Search for the cell housing the specified text and yield its (x, y) center coordinate. 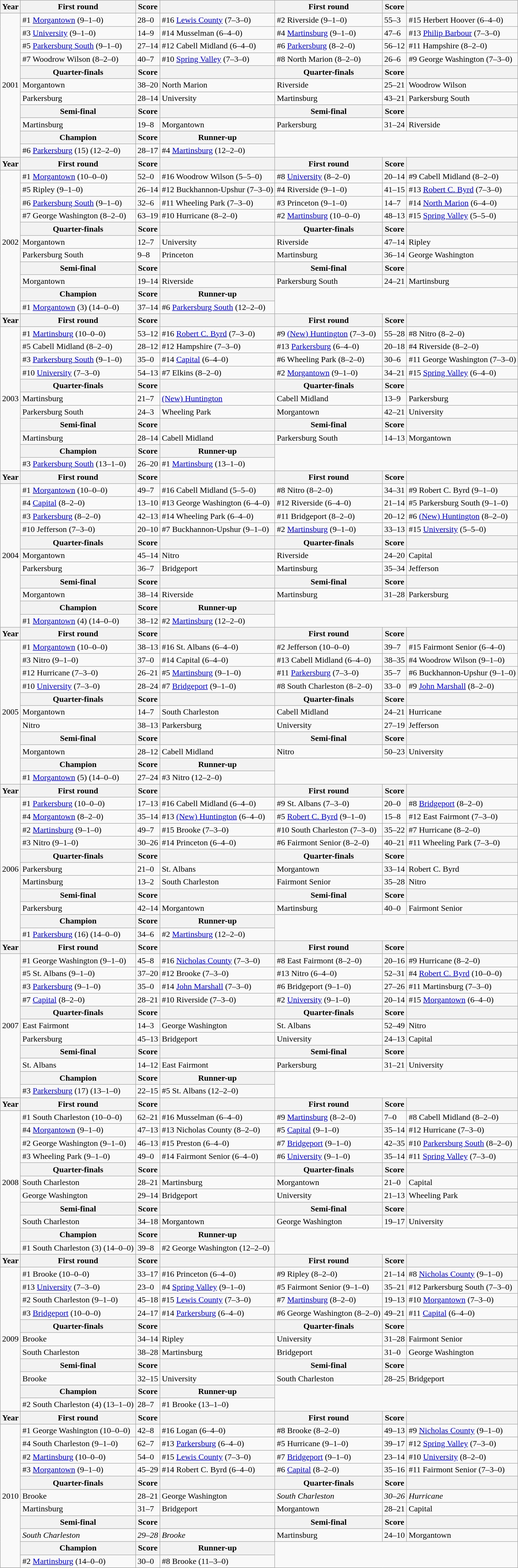
#14 Princeton (6–4–0) (218, 843)
#13 (New) Huntington (6–4–0) (218, 817)
#13 Cabell Midland (6–4–0) (329, 660)
#9 Cabell Midland (8–2–0) (462, 177)
#8 East Fairmont (8–2–0) (329, 960)
#16 Cabell Midland (6–4–0) (218, 804)
47–14 (395, 242)
29–14 (148, 1195)
#1 Martinsburg (10–0–0) (78, 333)
52–0 (148, 177)
#2 George Washington (9–1–0) (78, 1143)
37–14 (148, 307)
#12 East Fairmont (7–3–0) (462, 817)
#9 Robert C. Byrd (9–1–0) (462, 490)
#15 Preston (6–4–0) (218, 1143)
35–22 (395, 830)
#3 Parkersburg (9–1–0) (78, 986)
#3 Parkersburg South (13–1–0) (78, 464)
20–10 (148, 529)
19–17 (395, 1222)
37–0 (148, 660)
28–0 (148, 20)
#15 Morgantown (6–4–0) (462, 1000)
#5 Robert C. Byrd (9–1–0) (329, 817)
#8 South Charleston (8–2–0) (329, 686)
38–20 (148, 85)
2003 (10, 399)
36–14 (395, 255)
21–13 (395, 1195)
49–0 (148, 1156)
#16 Cabell Midland (5–5–0) (218, 490)
#6 George Washington (8–2–0) (329, 1313)
45–14 (148, 555)
#4 Morgantown (9–1–0) (78, 1130)
#16 Musselman (6–4–0) (218, 1117)
#8 Cabell Midland (8–2–0) (462, 1117)
#15 University (5–5–0) (462, 529)
17–13 (148, 804)
40–21 (395, 843)
Woodrow Wilson (462, 85)
19–8 (148, 124)
34–31 (395, 490)
#6 University (9–1–0) (329, 1156)
34–18 (148, 1222)
63–19 (148, 216)
#10 Morgantown (7–3–0) (462, 1300)
#10 Jefferson (7–3–0) (78, 529)
55–3 (395, 20)
13–10 (148, 503)
26–21 (148, 673)
#3 Parkersburg (17) (13–1–0) (78, 1091)
#2 South Charleston (9–1–0) (78, 1300)
62–7 (148, 1444)
38–28 (148, 1352)
#2 Jefferson (10–0–0) (329, 647)
29–28 (148, 1535)
2005 (10, 712)
#12 Spring Valley (7–3–0) (462, 1444)
#12 Cabell Midland (6–4–0) (218, 46)
North Marion (218, 85)
2002 (10, 242)
37–20 (148, 973)
54–0 (148, 1457)
#10 South Charleston (7–3–0) (329, 830)
#4 Riverside (8–2–0) (462, 346)
54–13 (148, 372)
#3 Parkersburg South (9–1–0) (78, 359)
42–14 (148, 908)
32–6 (148, 203)
#1 Parkersburg (10–0–0) (78, 804)
#13 University (7–3–0) (78, 1287)
23–0 (148, 1287)
62–21 (148, 1117)
28–24 (148, 686)
#1 South Charleston (10–0–0) (78, 1117)
#4 Robert C. Byrd (10–0–0) (462, 973)
#1 George Washington (9–1–0) (78, 960)
#1 Brooke (10–0–0) (78, 1274)
26–14 (148, 190)
#9 George Washington (7–3–0) (462, 59)
#14 Parkersburg (6–4–0) (218, 1313)
27–19 (395, 725)
#5 Martinsburg (9–1–0) (218, 673)
20–12 (395, 516)
56–12 (395, 46)
22–15 (148, 1091)
49–21 (395, 1313)
(New) Huntington (218, 399)
27–14 (148, 46)
26–6 (395, 59)
#12 Buckhannon-Upshur (7–3–0) (218, 190)
33–14 (395, 869)
38–12 (148, 621)
38–14 (148, 595)
#12 Brooke (7–3–0) (218, 973)
#16 Princeton (6–4–0) (218, 1274)
20–16 (395, 960)
#16 Woodrow Wilson (5–5–0) (218, 177)
#10 University (8–2–0) (462, 1457)
#1 George Washington (10–0–0) (78, 1431)
14–9 (148, 33)
#16 Nicholas County (7–3–0) (218, 960)
#5 St. Albans (12–2–0) (218, 1091)
#8 Nicholas County (9–1–0) (462, 1274)
#1 Morgantown (5) (14–0–0) (78, 777)
#1 Parkersburg (16) (14–0–0) (78, 934)
45–29 (148, 1470)
#15 Spring Valley (5–5–0) (462, 216)
55–28 (395, 333)
#3 Bridgeport (10–0–0) (78, 1313)
24–10 (395, 1535)
42–35 (395, 1143)
2006 (10, 869)
13–2 (148, 882)
24–13 (395, 1039)
31–21 (395, 1065)
35–28 (395, 882)
31–7 (148, 1509)
#1 Martinsburg (13–1–0) (218, 464)
#5 St. Albans (9–1–0) (78, 973)
#3 Wheeling Park (9–1–0) (78, 1156)
Princeton (218, 255)
35–34 (395, 568)
47–13 (148, 1130)
#1 South Charleston (3) (14–0–0) (78, 1248)
#6 Bridgeport (9–1–0) (329, 986)
33–17 (148, 1274)
#4 Spring Valley (9–1–0) (218, 1287)
#14 North Marion (6–4–0) (462, 203)
14–13 (395, 438)
#14 Fairmont Senior (6–4–0) (218, 1156)
20–0 (395, 804)
#11 Parkersburg (7–3–0) (329, 673)
42–13 (148, 516)
#6 Parkersburg South (9–1–0) (78, 203)
#11 Fairmont Senior (7–3–0) (462, 1470)
#9 Nicholas County (9–1–0) (462, 1431)
#13 Robert C. Byrd (7–3–0) (462, 190)
#12 Riverside (6–4–0) (329, 503)
#9 Ripley (8–2–0) (329, 1274)
#1 Brooke (13–1–0) (218, 1404)
#6 Fairmont Senior (8–2–0) (329, 843)
23–14 (395, 1457)
#10 Parkersburg South (8–2–0) (462, 1143)
#11 Hampshire (8–2–0) (462, 46)
#1 Morgantown (4) (14–0–0) (78, 621)
27–26 (395, 986)
31–24 (395, 124)
19–14 (148, 281)
2007 (10, 1025)
13–9 (395, 399)
#4 South Charleston (9–1–0) (78, 1444)
#3 Parkersburg (8–2–0) (78, 516)
30–6 (395, 359)
#11 Capital (6–4–0) (462, 1313)
7–0 (395, 1117)
#2 Riverside (9–1–0) (329, 20)
2008 (10, 1183)
40–7 (148, 59)
#4 Woodrow Wilson (9–1–0) (462, 660)
33–13 (395, 529)
9–8 (148, 255)
#7 Capital (8–2–0) (78, 1000)
#14 John Marshall (7–3–0) (218, 986)
#4 Capital (8–2–0) (78, 503)
45–13 (148, 1039)
24–17 (148, 1313)
32–15 (148, 1378)
#6 Capital (8–2–0) (329, 1470)
#6 Parkersburg South (12–2–0) (218, 307)
30–0 (148, 1561)
#5 Capital (9–1–0) (329, 1130)
#6 Wheeling Park (8–2–0) (329, 359)
50–23 (395, 751)
2010 (10, 1496)
#2 George Washington (12–2–0) (218, 1248)
#10 Hurricane (8–2–0) (218, 216)
31–0 (395, 1352)
39–7 (395, 647)
#9 (New) Huntington (7–3–0) (329, 333)
#16 Robert C. Byrd (7–3–0) (218, 333)
#8 Bridgeport (8–2–0) (462, 804)
#3 Nitro (12–2–0) (218, 777)
#4 Riverside (9–1–0) (329, 190)
#11 Bridgeport (8–2–0) (329, 516)
34–6 (148, 934)
26–20 (148, 464)
28–25 (395, 1378)
42–21 (395, 412)
#4 Martinsburg (12–2–0) (218, 150)
14–3 (148, 1026)
43–21 (395, 98)
24–20 (395, 555)
42–8 (148, 1431)
#8 University (8–2–0) (329, 177)
#12 Parkersburg South (7–3–0) (462, 1287)
49–13 (395, 1431)
#6 Parkersburg (8–2–0) (329, 46)
#5 Cabell Midland (8–2–0) (78, 346)
#7 Martinsburg (8–2–0) (329, 1300)
#5 Fairmont Senior (9–1–0) (329, 1287)
52–31 (395, 973)
#7 Woodrow Wilson (8–2–0) (78, 59)
19–13 (395, 1300)
48–13 (395, 216)
#3 University (9–1–0) (78, 33)
#10 Riverside (7–3–0) (218, 1000)
#2 South Charleston (4) (13–1–0) (78, 1404)
#10 Spring Valley (7–3–0) (218, 59)
#13 Philip Barbour (7–3–0) (462, 33)
#11 George Washington (7–3–0) (462, 359)
#1 Morgantown (9–1–0) (78, 20)
#15 Fairmont Senior (6–4–0) (462, 647)
24–3 (148, 412)
#5 Ripley (9–1–0) (78, 190)
#9 St. Albans (7–3–0) (329, 804)
#9 Hurricane (8–2–0) (462, 960)
#3 Morgantown (9–1–0) (78, 1470)
#6 Parkersburg (15) (12–2–0) (78, 150)
45–8 (148, 960)
#16 Logan (6–4–0) (218, 1431)
47–6 (395, 33)
#6 Buckhannon-Upshur (9–1–0) (462, 673)
35–21 (395, 1287)
46–13 (148, 1143)
#15 Spring Valley (6–4–0) (462, 372)
#8 Brooke (8–2–0) (329, 1431)
#7 Buckhannon-Upshur (9–1–0) (218, 529)
#2 Morgantown (9–1–0) (329, 372)
#7 Elkins (8–2–0) (218, 372)
52–49 (395, 1026)
38–35 (395, 660)
12–7 (148, 242)
45–18 (148, 1300)
28–7 (148, 1404)
53–12 (148, 333)
#8 Brooke (11–3–0) (218, 1561)
33–0 (395, 686)
#5 Hurricane (9–1–0) (329, 1444)
#13 Nicholas County (8–2–0) (218, 1130)
#16 St. Albans (6–4–0) (218, 647)
#2 University (9–1–0) (329, 1000)
2009 (10, 1339)
#8 North Marion (8–2–0) (329, 59)
35–16 (395, 1470)
#15 Herbert Hoover (6–4–0) (462, 20)
#3 Princeton (9–1–0) (329, 203)
#4 Martinsburg (9–1–0) (329, 33)
#7 George Washington (8–2–0) (78, 216)
#14 Robert C. Byrd (6–4–0) (218, 1470)
#2 Martinsburg (14–0–0) (78, 1561)
#12 Hampshire (7–3–0) (218, 346)
2004 (10, 555)
34–21 (395, 372)
2001 (10, 85)
#16 Lewis County (7–3–0) (218, 20)
#1 Morgantown (3) (14–0–0) (78, 307)
#9 Martinsburg (8–2–0) (329, 1117)
#9 John Marshall (8–2–0) (462, 686)
27–24 (148, 777)
#6 (New) Huntington (8–2–0) (462, 516)
34–14 (148, 1339)
#4 Morgantown (8–2–0) (78, 817)
#11 Martinsburg (7–3–0) (462, 986)
#13 George Washington (6–4–0) (218, 503)
36–7 (148, 568)
25–21 (395, 85)
#13 Nitro (6–4–0) (329, 973)
#14 Musselman (6–4–0) (218, 33)
28–17 (148, 150)
39–17 (395, 1444)
39–8 (148, 1248)
15–8 (395, 817)
Robert C. Byrd (462, 869)
14–12 (148, 1065)
#7 Hurricane (8–2–0) (462, 830)
35–7 (395, 673)
#11 Spring Valley (7–3–0) (462, 1156)
41–15 (395, 190)
40–0 (395, 908)
21–7 (148, 399)
#14 Wheeling Park (6–4–0) (218, 516)
#15 Brooke (7–3–0) (218, 830)
20–18 (395, 346)
